Locate the cell with the specified text and output its [x, y] center coordinate. 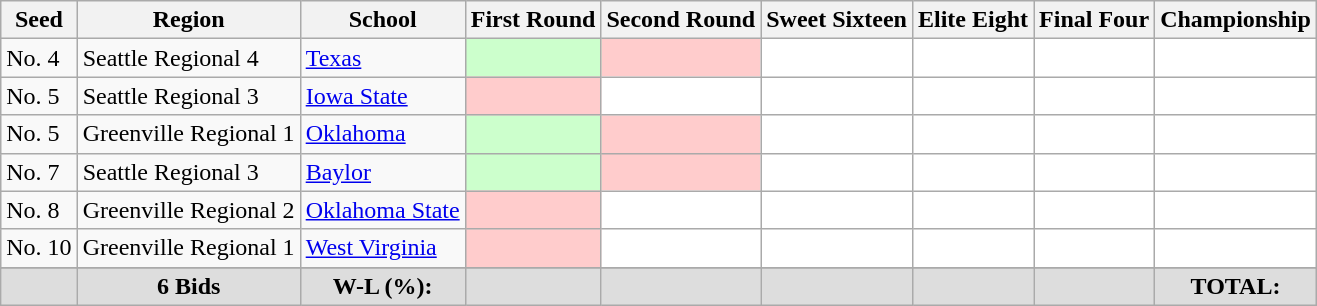
No. 4 [39, 58]
Final Four [1094, 20]
Elite Eight [972, 20]
Oklahoma State [382, 210]
No. 7 [39, 172]
First Round [533, 20]
Seattle Regional 4 [188, 58]
W-L (%): [382, 286]
Greenville Regional 2 [188, 210]
Iowa State [382, 96]
West Virginia [382, 248]
Oklahoma [382, 134]
No. 10 [39, 248]
Texas [382, 58]
6 Bids [188, 286]
Sweet Sixteen [837, 20]
School [382, 20]
Baylor [382, 172]
Seed [39, 20]
Championship [1236, 20]
Second Round [681, 20]
TOTAL: [1236, 286]
Region [188, 20]
No. 8 [39, 210]
